Capture the cell that displays the provided text and extract its (X, Y) central coordinate. 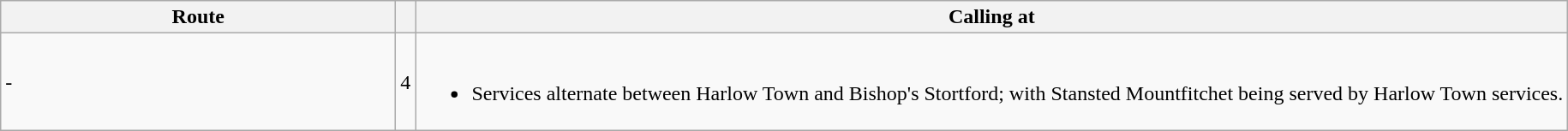
Calling at (992, 17)
Services alternate between Harlow Town and Bishop's Stortford; with Stansted Mountfitchet being served by Harlow Town services. (992, 82)
Route (199, 17)
4 (406, 82)
- (199, 82)
